Extract the [X, Y] coordinate from the center of the cell holding the provided text.  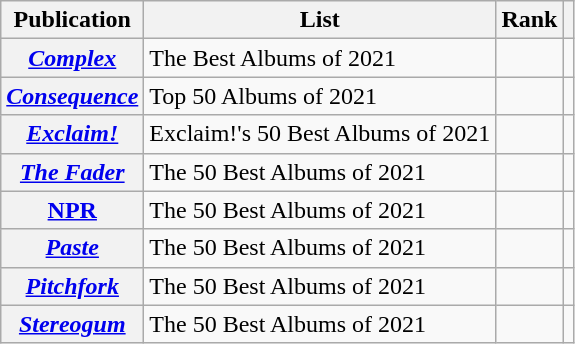
NPR [72, 210]
Complex [72, 58]
Exclaim! [72, 134]
Consequence [72, 96]
The Best Albums of 2021 [320, 58]
Exclaim!'s 50 Best Albums of 2021 [320, 134]
Top 50 Albums of 2021 [320, 96]
Pitchfork [72, 286]
Publication [72, 20]
Stereogum [72, 324]
Rank [530, 20]
Paste [72, 248]
List [320, 20]
The Fader [72, 172]
